Pinpoint the cell where the given text exists, returning its (X, Y) midpoint coordinate. 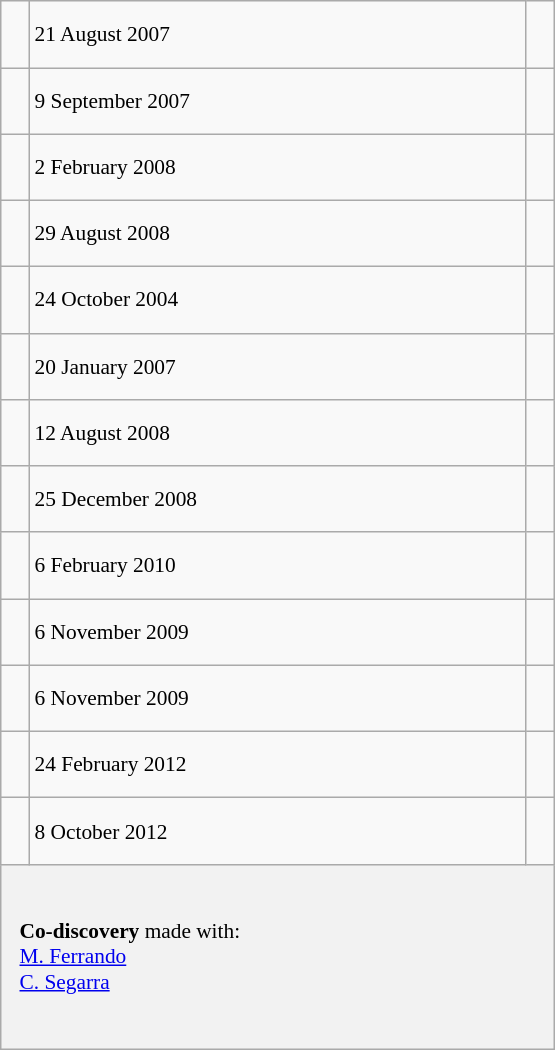
25 December 2008 (278, 499)
8 October 2012 (278, 831)
21 August 2007 (278, 34)
6 February 2010 (278, 565)
24 October 2004 (278, 300)
9 September 2007 (278, 101)
20 January 2007 (278, 366)
29 August 2008 (278, 233)
12 August 2008 (278, 432)
Co-discovery made with: M. Ferrando C. Segarra (278, 956)
2 February 2008 (278, 167)
24 February 2012 (278, 764)
